Provide the (X, Y) coordinate of the cell's center where the given text is located.  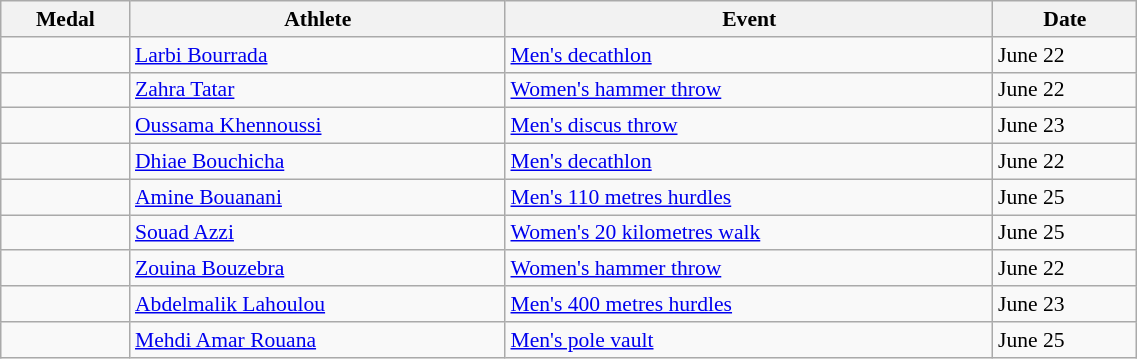
Women's 20 kilometres walk (748, 233)
Larbi Bourrada (318, 55)
Date (1065, 19)
Athlete (318, 19)
Souad Azzi (318, 233)
Medal (66, 19)
Amine Bouanani (318, 197)
Zahra Tatar (318, 90)
Dhiae Bouchicha (318, 162)
Men's 110 metres hurdles (748, 197)
Zouina Bouzebra (318, 269)
Mehdi Amar Rouana (318, 340)
Oussama Khennoussi (318, 126)
Men's pole vault (748, 340)
Men's discus throw (748, 126)
Event (748, 19)
Men's 400 metres hurdles (748, 304)
Abdelmalik Lahoulou (318, 304)
